Determine the (x, y) coordinate at the center of the cell enclosing the given text.  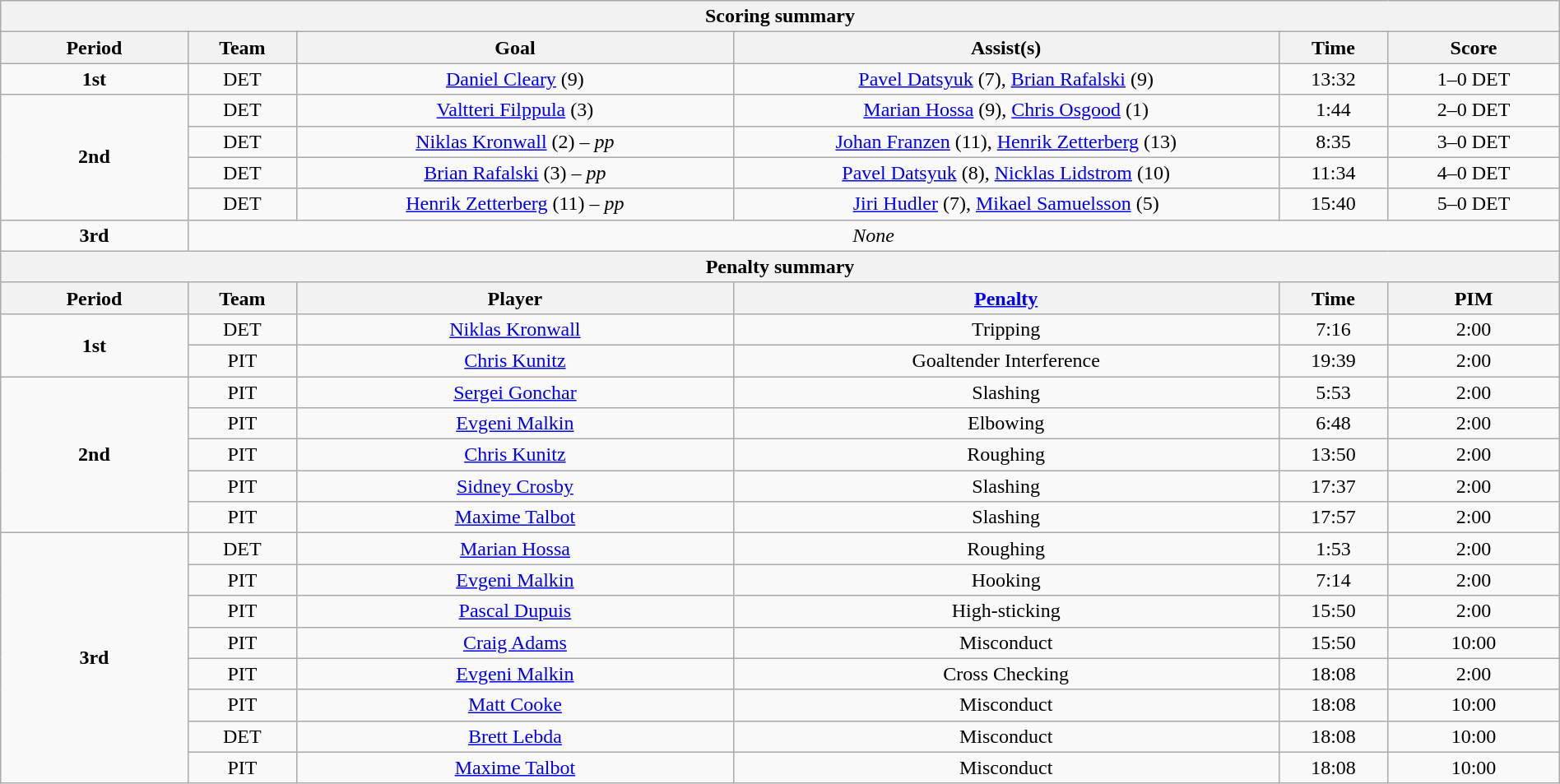
3–0 DET (1474, 141)
5–0 DET (1474, 204)
5:53 (1333, 392)
1:53 (1333, 549)
None (874, 235)
8:35 (1333, 141)
Penalty (1005, 298)
Niklas Kronwall (2) – pp (515, 141)
Marian Hossa (9), Chris Osgood (1) (1005, 110)
15:40 (1333, 204)
19:39 (1333, 360)
Jiri Hudler (7), Mikael Samuelsson (5) (1005, 204)
17:37 (1333, 486)
7:14 (1333, 580)
Sidney Crosby (515, 486)
7:16 (1333, 329)
Johan Franzen (11), Henrik Zetterberg (13) (1005, 141)
Scoring summary (780, 16)
4–0 DET (1474, 173)
Pascal Dupuis (515, 611)
Brett Lebda (515, 736)
13:32 (1333, 79)
Matt Cooke (515, 705)
13:50 (1333, 455)
Niklas Kronwall (515, 329)
Tripping (1005, 329)
1:44 (1333, 110)
Valtteri Filppula (3) (515, 110)
Elbowing (1005, 424)
Penalty summary (780, 267)
PIM (1474, 298)
Goal (515, 48)
Score (1474, 48)
Marian Hossa (515, 549)
Brian Rafalski (3) – pp (515, 173)
Craig Adams (515, 643)
Pavel Datsyuk (8), Nicklas Lidstrom (10) (1005, 173)
Player (515, 298)
Goaltender Interference (1005, 360)
Henrik Zetterberg (11) – pp (515, 204)
2–0 DET (1474, 110)
High-sticking (1005, 611)
Daniel Cleary (9) (515, 79)
Cross Checking (1005, 674)
1–0 DET (1474, 79)
Hooking (1005, 580)
Sergei Gonchar (515, 392)
Assist(s) (1005, 48)
Pavel Datsyuk (7), Brian Rafalski (9) (1005, 79)
11:34 (1333, 173)
6:48 (1333, 424)
17:57 (1333, 517)
